Detect which cell encompasses the target text, then output its [x, y] center coordinate. 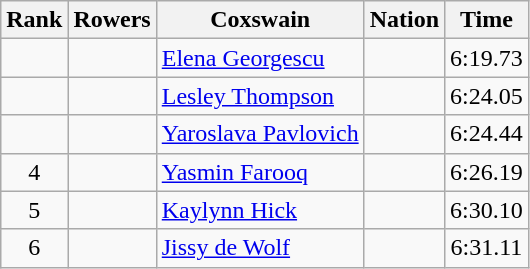
Rowers [112, 20]
5 [34, 210]
6:30.10 [487, 210]
6 [34, 248]
Kaylynn Hick [260, 210]
6:24.44 [487, 134]
Nation [404, 20]
Coxswain [260, 20]
6:19.73 [487, 58]
4 [34, 172]
Yasmin Farooq [260, 172]
Rank [34, 20]
6:24.05 [487, 96]
Jissy de Wolf [260, 248]
Yaroslava Pavlovich [260, 134]
6:26.19 [487, 172]
Time [487, 20]
6:31.11 [487, 248]
Elena Georgescu [260, 58]
Lesley Thompson [260, 96]
